Search for the cell housing the specified text and yield its [X, Y] center coordinate. 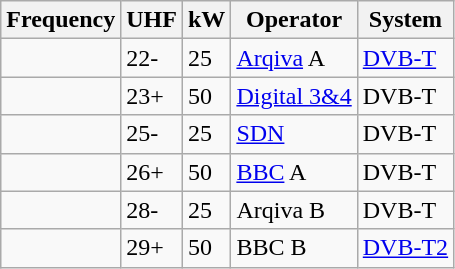
29+ [152, 248]
Arqiva B [294, 210]
Arqiva A [294, 58]
26+ [152, 172]
System [405, 20]
UHF [152, 20]
Digital 3&4 [294, 96]
22- [152, 58]
23+ [152, 96]
Operator [294, 20]
kW [206, 20]
Frequency [61, 20]
25- [152, 134]
DVB-T2 [405, 248]
SDN [294, 134]
BBC A [294, 172]
28- [152, 210]
BBC B [294, 248]
